Return [X, Y] of the center of cell containing provided text 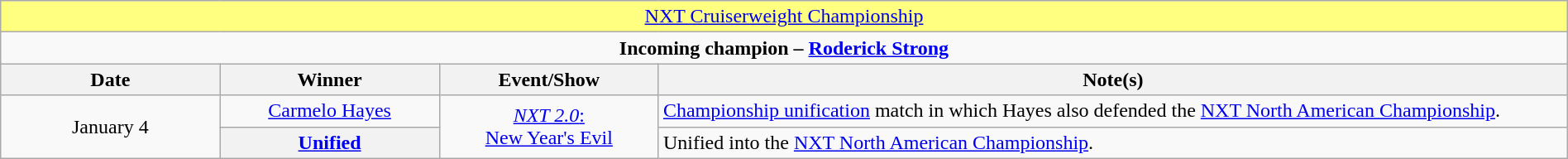
NXT Cruiserweight Championship [784, 17]
Date [111, 79]
Championship unification match in which Hayes also defended the NXT North American Championship. [1113, 111]
Incoming champion – Roderick Strong [784, 48]
NXT 2.0:New Year's Evil [549, 127]
Event/Show [549, 79]
Winner [329, 79]
January 4 [111, 127]
Unified [329, 142]
Unified into the NXT North American Championship. [1113, 142]
Carmelo Hayes [329, 111]
Note(s) [1113, 79]
